Capture the cell that displays the provided text and extract its (X, Y) central coordinate. 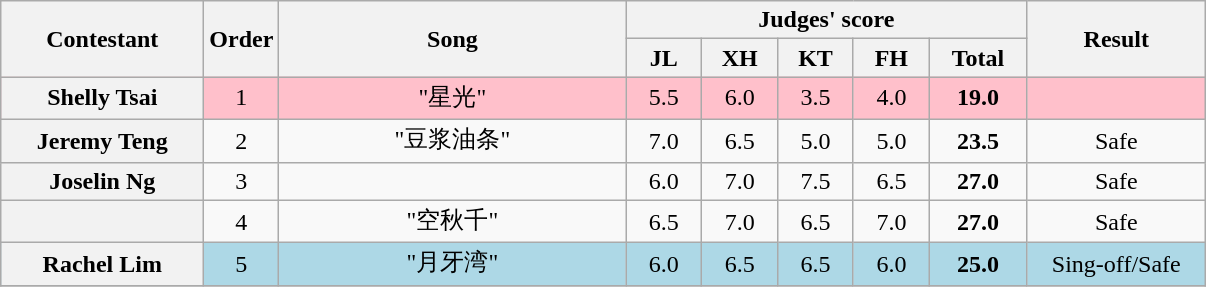
"月牙湾" (452, 264)
5 (242, 264)
JL (664, 58)
4.0 (891, 98)
FH (891, 58)
7.5 (816, 181)
"空秋千" (452, 222)
Total (978, 58)
XH (740, 58)
25.0 (978, 264)
Judges' score (826, 20)
"星光" (452, 98)
19.0 (978, 98)
2 (242, 140)
3 (242, 181)
Shelly Tsai (102, 98)
Contestant (102, 39)
Song (452, 39)
23.5 (978, 140)
1 (242, 98)
Result (1116, 39)
Jeremy Teng (102, 140)
3.5 (816, 98)
4 (242, 222)
KT (816, 58)
Rachel Lim (102, 264)
5.5 (664, 98)
Order (242, 39)
"豆浆油条" (452, 140)
Sing-off/Safe (1116, 264)
Joselin Ng (102, 181)
